Determine the [X, Y] coordinate at the center of the cell enclosing the given text.  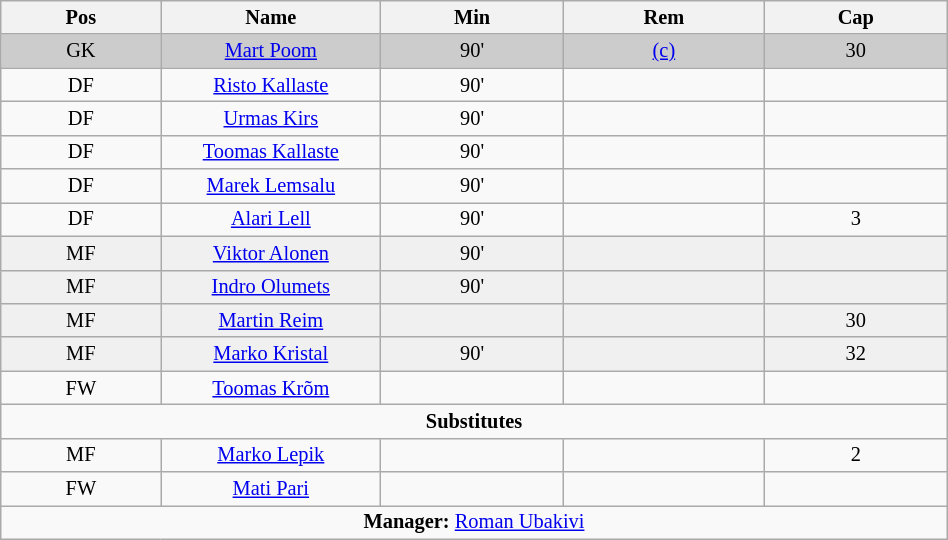
Cap [856, 17]
Indro Olumets [271, 287]
3 [856, 219]
Substitutes [474, 421]
(c) [664, 51]
GK [81, 51]
Mart Poom [271, 51]
Name [271, 17]
Pos [81, 17]
Risto Kallaste [271, 85]
Marek Lemsalu [271, 186]
Marko Kristal [271, 354]
Urmas Kirs [271, 118]
Min [472, 17]
Marko Lepik [271, 455]
Viktor Alonen [271, 253]
Toomas Krõm [271, 388]
Toomas Kallaste [271, 152]
Rem [664, 17]
32 [856, 354]
Martin Reim [271, 320]
Mati Pari [271, 489]
Alari Lell [271, 219]
2 [856, 455]
Manager: Roman Ubakivi [474, 522]
